Extract the (x, y) coordinate from the center of the cell holding the provided text.  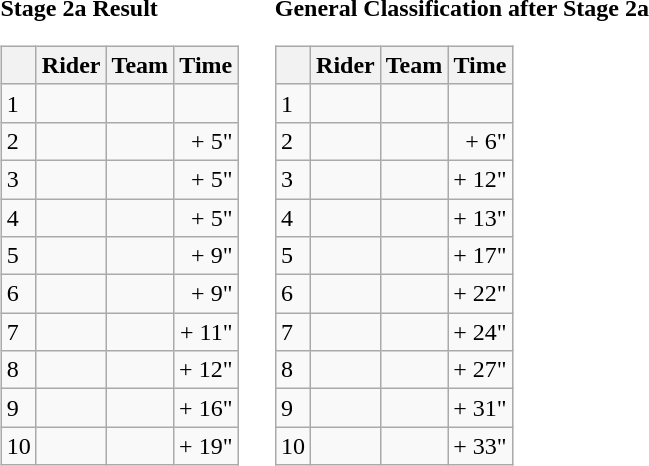
+ 24" (480, 332)
+ 6" (480, 141)
+ 11" (206, 332)
+ 22" (480, 294)
+ 33" (480, 446)
+ 13" (480, 217)
+ 19" (206, 446)
+ 17" (480, 256)
+ 31" (480, 408)
+ 27" (480, 370)
+ 16" (206, 408)
